Pinpoint the cell where the given text exists, returning its [x, y] midpoint coordinate. 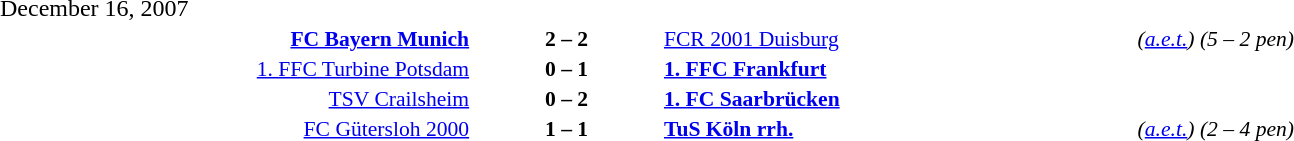
0 – 1 [566, 68]
1. FC Saarbrücken [898, 98]
FCR 2001 Duisburg [898, 38]
0 – 2 [566, 98]
1. FFC Frankfurt [898, 68]
2 – 2 [566, 38]
